Detect which cell encompasses the target text, then output its (X, Y) center coordinate. 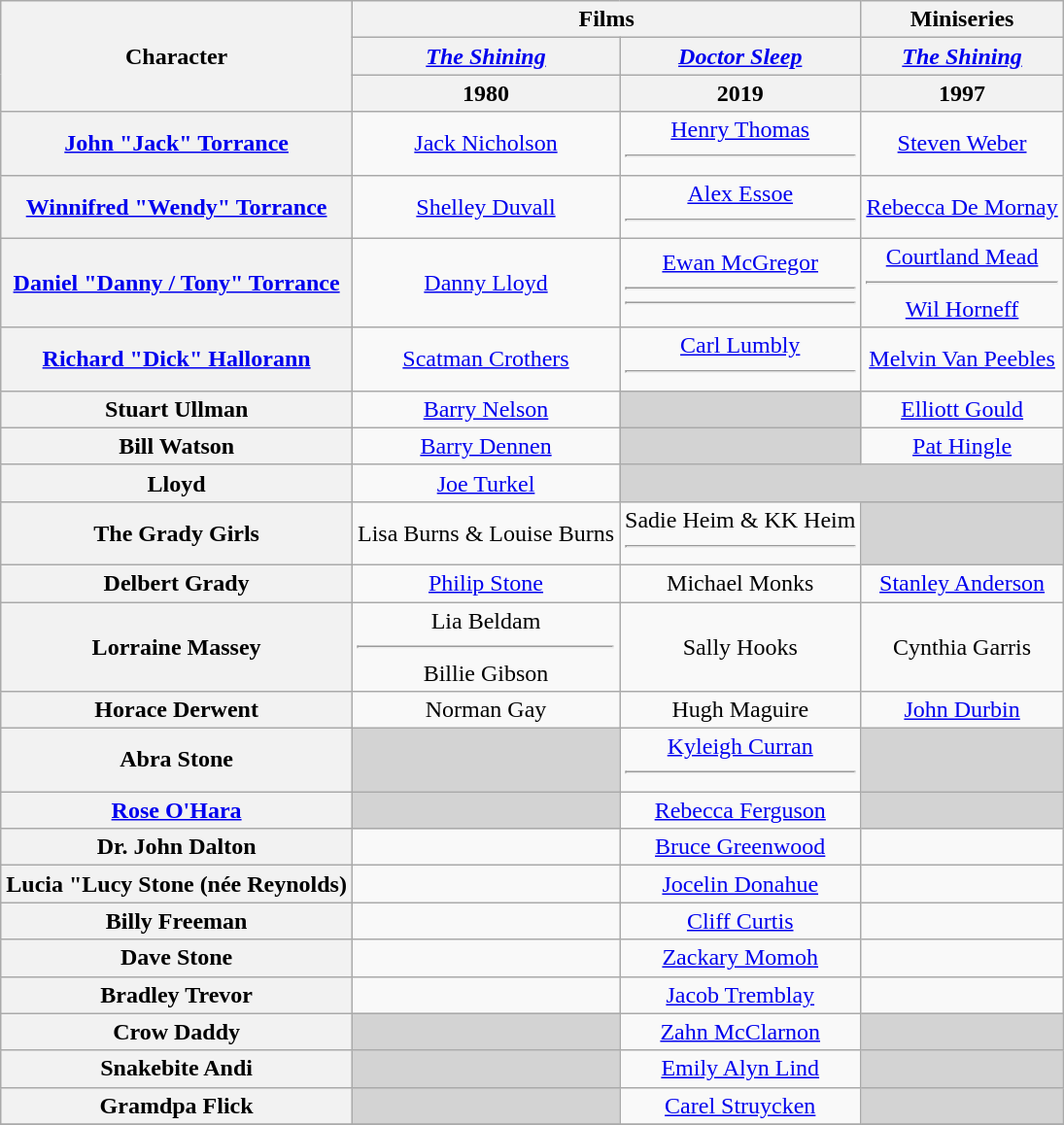
Melvin Van Peebles (962, 359)
Alex Essoe (740, 206)
Zackary Momoh (740, 958)
Henry Thomas (740, 144)
Miniseries (962, 19)
Courtland MeadWil Horneff (962, 283)
Dr. John Dalton (177, 847)
Rose O'Hara (177, 810)
Pat Hingle (962, 446)
Stanley Anderson (962, 583)
Stuart Ullman (177, 409)
Zahn McClarnon (740, 1032)
Norman Gay (486, 710)
Delbert Grady (177, 583)
Cynthia Garris (962, 647)
Sally Hooks (740, 647)
Crow Daddy (177, 1032)
Richard "Dick" Hallorann (177, 359)
Michael Monks (740, 583)
Billy Freeman (177, 921)
Cliff Curtis (740, 921)
Doctor Sleep (740, 56)
Carl Lumbly (740, 359)
Rebecca De Mornay (962, 206)
1997 (962, 93)
Daniel "Danny / Tony" Torrance (177, 283)
Bradley Trevor (177, 995)
The Grady Girls (177, 532)
Character (177, 56)
Lloyd (177, 483)
Lia BeldamBillie Gibson (486, 647)
Philip Stone (486, 583)
Sadie Heim & KK Heim (740, 532)
Danny Lloyd (486, 283)
1980 (486, 93)
Winnifred "Wendy" Torrance (177, 206)
John Durbin (962, 710)
Steven Weber (962, 144)
Elliott Gould (962, 409)
Lorraine Massey (177, 647)
Barry Dennen (486, 446)
Ewan McGregor (740, 283)
Barry Nelson (486, 409)
Gramdpa Flick (177, 1106)
Carel Struycken (740, 1106)
Scatman Crothers (486, 359)
Joe Turkel (486, 483)
2019 (740, 93)
Kyleigh Curran (740, 760)
Dave Stone (177, 958)
Bruce Greenwood (740, 847)
Emily Alyn Lind (740, 1069)
Jocelin Donahue (740, 884)
Hugh Maguire (740, 710)
Bill Watson (177, 446)
Jack Nicholson (486, 144)
Rebecca Ferguson (740, 810)
Lisa Burns & Louise Burns (486, 532)
Lucia "Lucy Stone (née Reynolds) (177, 884)
John "Jack" Torrance (177, 144)
Jacob Tremblay (740, 995)
Snakebite Andi (177, 1069)
Horace Derwent (177, 710)
Abra Stone (177, 760)
Shelley Duvall (486, 206)
Films (606, 19)
